Find where the given text appears and provide that cell's center as (x, y) coordinate. 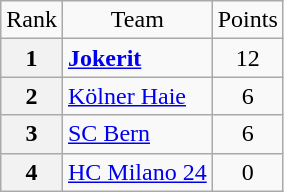
3 (32, 134)
HC Milano 24 (137, 172)
Team (137, 20)
Points (248, 20)
0 (248, 172)
12 (248, 58)
Kölner Haie (137, 96)
1 (32, 58)
2 (32, 96)
SC Bern (137, 134)
Jokerit (137, 58)
Rank (32, 20)
4 (32, 172)
